Provide the (X, Y) coordinate of the cell's center where the given text is located.  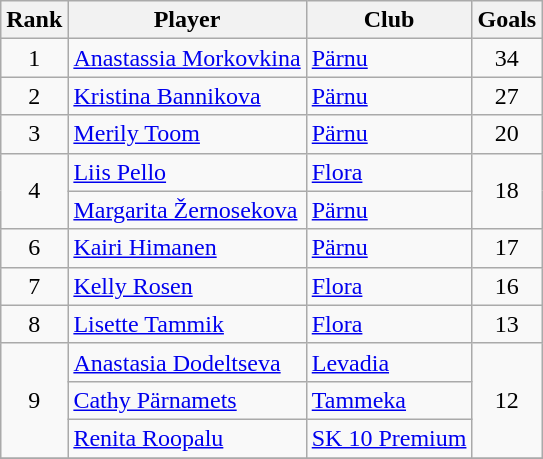
Tammeka (389, 400)
Kelly Rosen (187, 286)
Margarita Žernosekova (187, 210)
4 (34, 191)
Club (389, 20)
3 (34, 134)
Goals (507, 20)
SK 10 Premium (389, 438)
27 (507, 96)
18 (507, 191)
1 (34, 58)
8 (34, 324)
Lisette Tammik (187, 324)
Merily Toom (187, 134)
Cathy Pärnamets (187, 400)
9 (34, 400)
Renita Roopalu (187, 438)
Player (187, 20)
Kristina Bannikova (187, 96)
13 (507, 324)
34 (507, 58)
Liis Pello (187, 172)
16 (507, 286)
17 (507, 248)
2 (34, 96)
12 (507, 400)
7 (34, 286)
20 (507, 134)
6 (34, 248)
Levadia (389, 362)
Rank (34, 20)
Anastasia Dodeltseva (187, 362)
Anastassia Morkovkina (187, 58)
Kairi Himanen (187, 248)
